Scan for the cell matching the given text and deliver its (X, Y) coordinate at center. 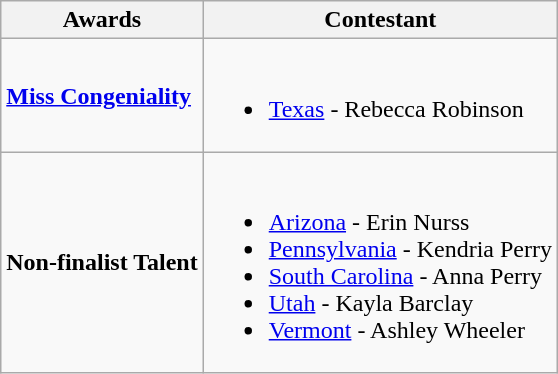
Contestant (380, 20)
Non-finalist Talent (102, 262)
Arizona - Erin Nurss Pennsylvania - Kendria Perry South Carolina - Anna Perry Utah - Kayla Barclay Vermont - Ashley Wheeler (380, 262)
Texas - Rebecca Robinson (380, 96)
Miss Congeniality (102, 96)
Awards (102, 20)
